For the text-containing cell, return its midpoint in (x, y) coordinate format. 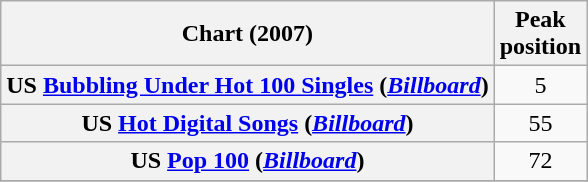
Chart (2007) (248, 34)
US Pop 100 (Billboard) (248, 161)
Peakposition (540, 34)
5 (540, 85)
72 (540, 161)
US Bubbling Under Hot 100 Singles (Billboard) (248, 85)
US Hot Digital Songs (Billboard) (248, 123)
55 (540, 123)
